Provide the (x, y) coordinate of the cell's center where the given text is located.  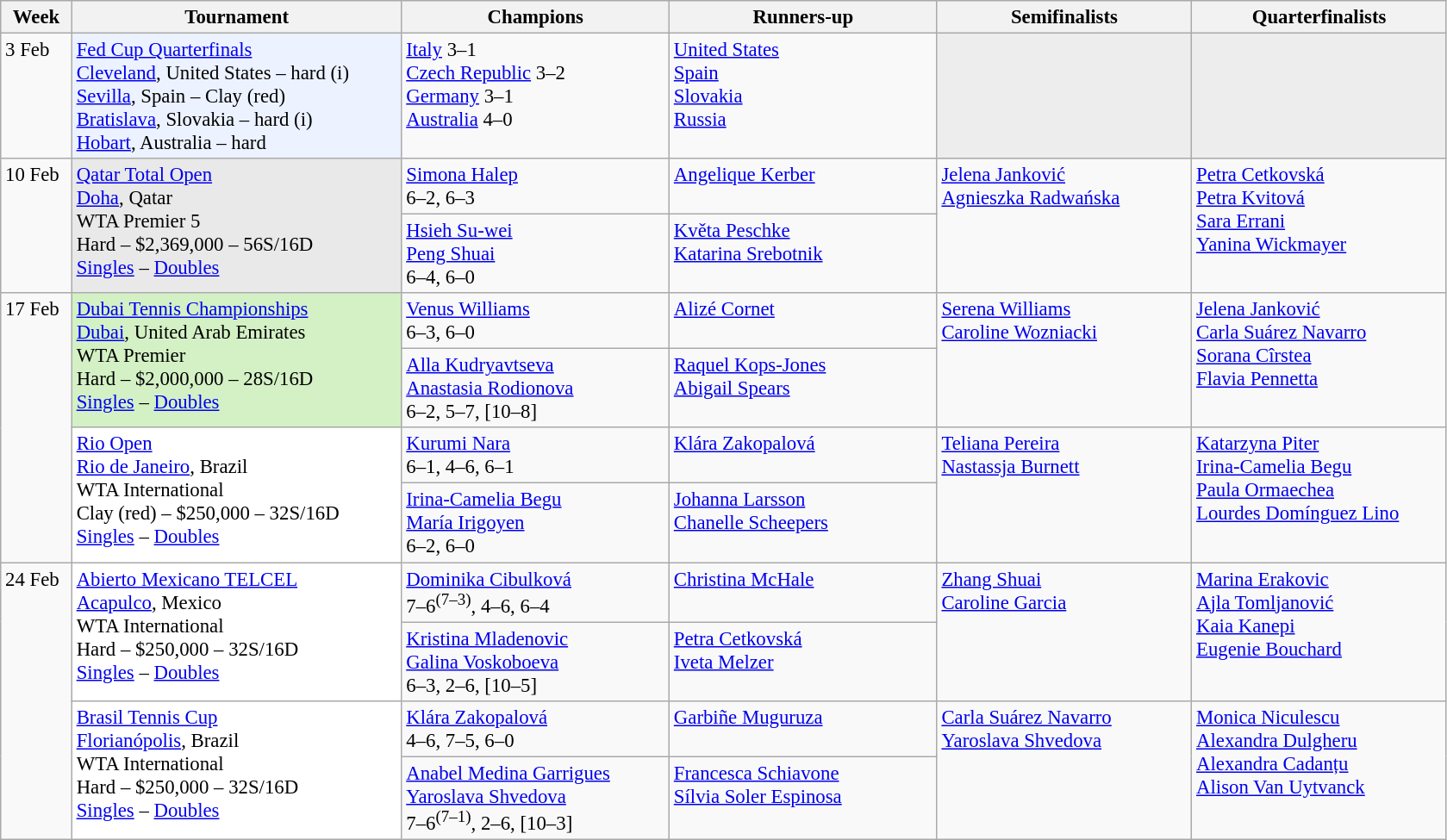
Jelena Janković Carla Suárez Navarro Sorana Cîrstea Flavia Pennetta (1319, 360)
Kristina Mladenovic Galina Voskoboeva6–3, 2–6, [10–5] (536, 662)
3 Feb (36, 96)
Irina-Camelia Begu María Irigoyen 6–2, 6–0 (536, 523)
Hsieh Su-wei Peng Shuai6–4, 6–0 (536, 254)
Runners-up (803, 17)
Brasil Tennis Cup Florianópolis, Brazil WTA International Hard – $250,000 – 32S/16DSingles – Doubles (236, 770)
Katarzyna Piter Irina-Camelia Begu Paula Ormaechea Lourdes Domínguez Lino (1319, 495)
Francesca Schiavone Sílvia Soler Espinosa (803, 798)
Teliana Pereira Nastassja Burnett (1064, 495)
Week (36, 17)
Garbiñe Muguruza (803, 729)
Petra Cetkovská Petra Kvitová Sara Errani Yanina Wickmayer (1319, 226)
Klára Zakopalová (803, 455)
Klára Zakopalová 4–6, 7–5, 6–0 (536, 729)
Zhang Shuai Caroline Garcia (1064, 632)
Květa Peschke Katarina Srebotnik (803, 254)
Serena Williams Caroline Wozniacki (1064, 360)
Carla Suárez Navarro Yaroslava Shvedova (1064, 770)
Qatar Total Open Doha, Qatar WTA Premier 5 Hard – $2,369,000 – 56S/16D Singles – Doubles (236, 226)
Marina Erakovic Ajla Tomljanović Kaia Kanepi Eugenie Bouchard (1319, 632)
Raquel Kops-Jones Abigail Spears (803, 389)
United States Spain Slovakia Russia (803, 96)
Dubai Tennis Championships Dubai, United Arab Emirates WTA Premier Hard – $2,000,000 – 28S/16D Singles – Doubles (236, 360)
Venus Williams 6–3, 6–0 (536, 320)
Alizé Cornet (803, 320)
Angelique Kerber (803, 186)
10 Feb (36, 226)
Kurumi Nara 6–1, 4–6, 6–1 (536, 455)
Dominika Cibulková7–6(7–3), 4–6, 6–4 (536, 593)
Rio Open Rio de Janeiro, Brazil WTA International Clay (red) – $250,000 – 32S/16D Singles – Doubles (236, 495)
Simona Halep 6–2, 6–3 (536, 186)
17 Feb (36, 427)
Johanna Larsson Chanelle Scheepers (803, 523)
Monica Niculescu Alexandra Dulgheru Alexandra Cadanțu Alison Van Uytvanck (1319, 770)
Champions (536, 17)
Quarterfinalists (1319, 17)
Fed Cup QuarterfinalsCleveland, United States – hard (i) Sevilla, Spain – Clay (red) Bratislava, Slovakia – hard (i) Hobart, Australia – hard (236, 96)
Anabel Medina Garrigues Yaroslava Shvedova7–6(7–1), 2–6, [10–3] (536, 798)
Alla Kudryavtseva Anastasia Rodionova6–2, 5–7, [10–8] (536, 389)
Petra Cetkovská Iveta Melzer (803, 662)
Italy 3–1 Czech Republic 3–2 Germany 3–1 Australia 4–0 (536, 96)
Christina McHale (803, 593)
24 Feb (36, 701)
Jelena Janković Agnieszka Radwańska (1064, 226)
Tournament (236, 17)
Abierto Mexicano TELCEL Acapulco, Mexico WTA International Hard – $250,000 – 32S/16DSingles – Doubles (236, 632)
Semifinalists (1064, 17)
